Pinpoint the cell where the given text exists, returning its (X, Y) midpoint coordinate. 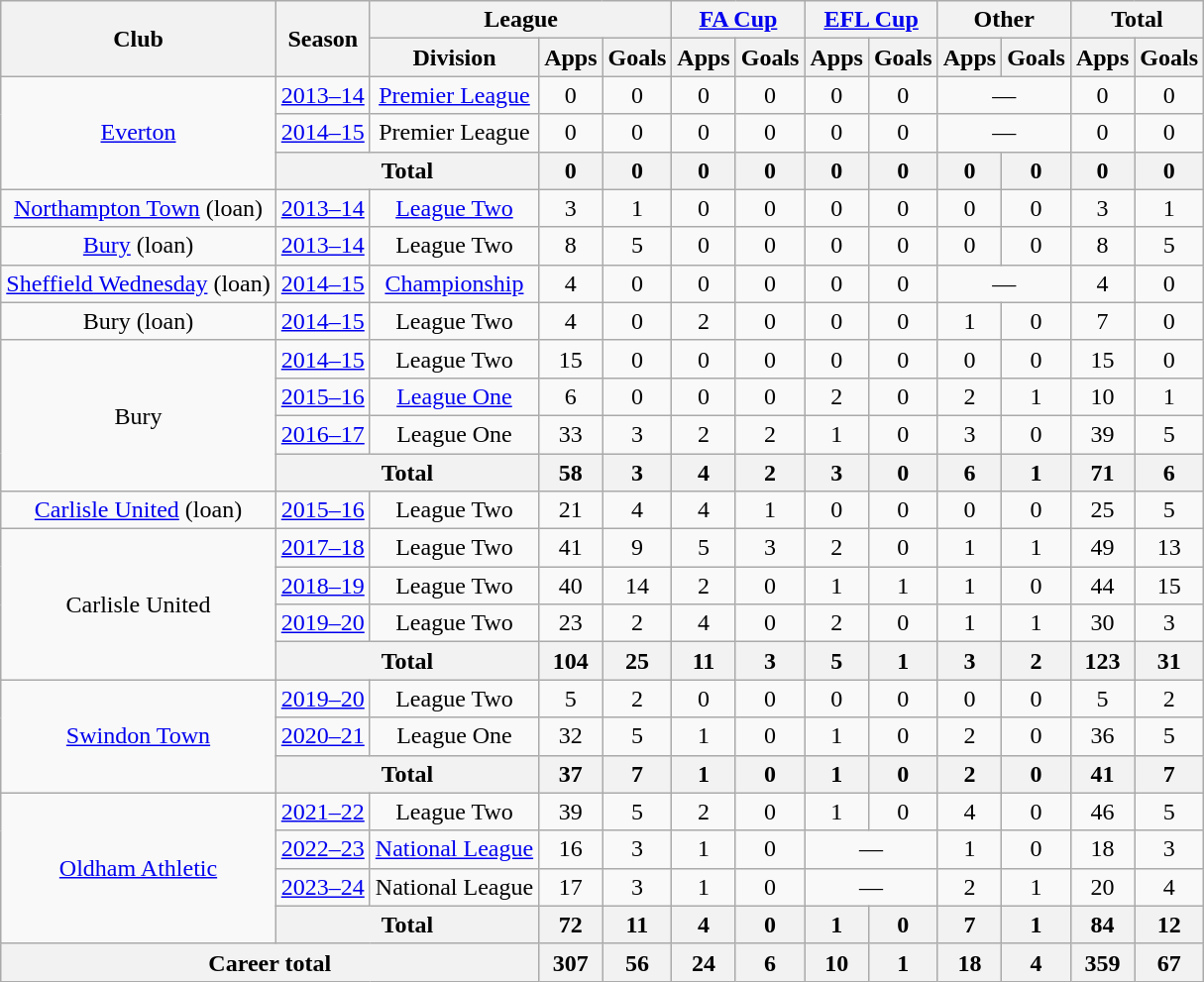
30 (1102, 623)
Carlisle United (loan) (139, 510)
Other (1004, 20)
2018–19 (323, 586)
40 (571, 586)
84 (1102, 925)
56 (637, 962)
Everton (139, 133)
58 (571, 473)
2016–17 (323, 434)
32 (571, 736)
104 (571, 661)
Career total (270, 962)
Division (454, 57)
2022–23 (323, 849)
17 (571, 887)
2023–24 (323, 887)
9 (637, 548)
2021–22 (323, 812)
72 (571, 925)
24 (704, 962)
49 (1102, 548)
Carlisle United (139, 604)
Northampton Town (loan) (139, 208)
2017–18 (323, 548)
EFL Cup (871, 20)
13 (1169, 548)
Oldham Athletic (139, 868)
31 (1169, 661)
33 (571, 434)
Season (323, 39)
20 (1102, 887)
2020–21 (323, 736)
Sheffield Wednesday (loan) (139, 283)
71 (1102, 473)
37 (571, 774)
307 (571, 962)
League (520, 20)
FA Cup (738, 20)
Swindon Town (139, 736)
23 (571, 623)
Club (139, 39)
67 (1169, 962)
36 (1102, 736)
Bury (139, 415)
16 (571, 849)
14 (637, 586)
359 (1102, 962)
Championship (454, 283)
44 (1102, 586)
21 (571, 510)
123 (1102, 661)
12 (1169, 925)
46 (1102, 812)
